Detect which cell encompasses the target text, then output its [x, y] center coordinate. 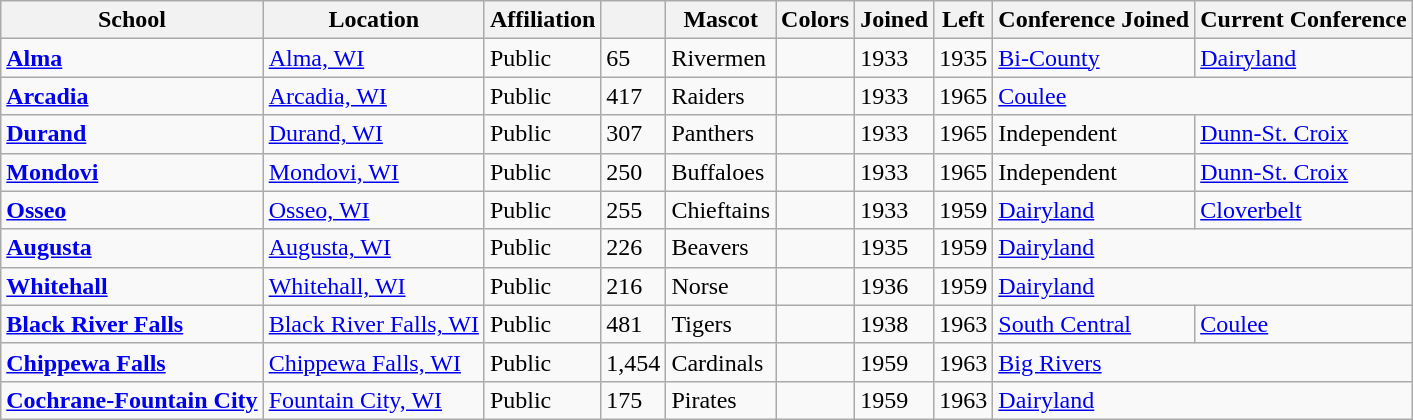
Black River Falls [132, 324]
Joined [894, 20]
Cardinals [721, 362]
Mondovi, WI [374, 172]
Chieftains [721, 210]
Buffaloes [721, 172]
Cochrane-Fountain City [132, 400]
226 [634, 248]
Chippewa Falls [132, 362]
65 [634, 58]
1938 [894, 324]
Mondovi [132, 172]
South Central [1094, 324]
Raiders [721, 96]
Left [964, 20]
Affiliation [542, 20]
Location [374, 20]
Osseo, WI [374, 210]
Whitehall, WI [374, 286]
Whitehall [132, 286]
481 [634, 324]
1936 [894, 286]
Conference Joined [1094, 20]
School [132, 20]
Augusta, WI [374, 248]
Durand, WI [374, 134]
Black River Falls, WI [374, 324]
255 [634, 210]
Arcadia, WI [374, 96]
Bi-County [1094, 58]
Augusta [132, 248]
Cloverbelt [1304, 210]
Beavers [721, 248]
Chippewa Falls, WI [374, 362]
Fountain City, WI [374, 400]
Alma, WI [374, 58]
Alma [132, 58]
Colors [816, 20]
Norse [721, 286]
Durand [132, 134]
1,454 [634, 362]
175 [634, 400]
250 [634, 172]
Rivermen [721, 58]
Panthers [721, 134]
Pirates [721, 400]
Big Rivers [1202, 362]
Arcadia [132, 96]
Osseo [132, 210]
Tigers [721, 324]
Current Conference [1304, 20]
Mascot [721, 20]
417 [634, 96]
216 [634, 286]
307 [634, 134]
